Provide the [x, y] coordinate of the cell's center where the given text is located.  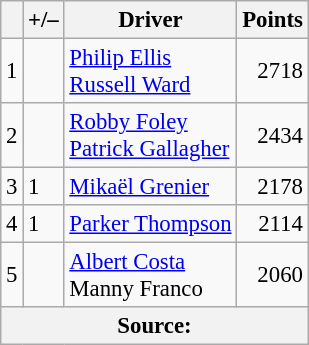
5 [12, 276]
Driver [150, 20]
3 [12, 187]
2178 [272, 187]
4 [12, 224]
2 [12, 136]
+/– [44, 20]
Robby Foley Patrick Gallagher [150, 136]
Points [272, 20]
Parker Thompson [150, 224]
2060 [272, 276]
Mikaël Grenier [150, 187]
2434 [272, 136]
Albert Costa Manny Franco [150, 276]
Philip Ellis Russell Ward [150, 72]
2718 [272, 72]
2114 [272, 224]
